Return (x, y) of the center of cell containing provided text 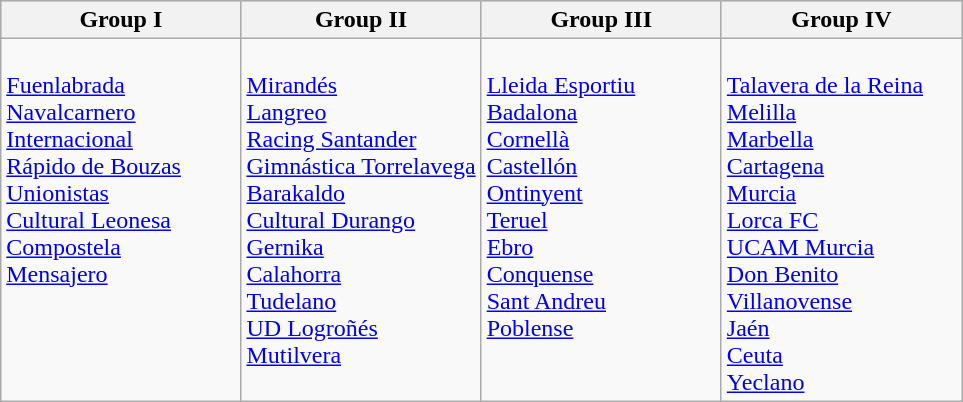
Group III (601, 20)
Group IV (841, 20)
Mirandés Langreo Racing Santander Gimnástica Torrelavega Barakaldo Cultural Durango Gernika Calahorra Tudelano UD Logroñés Mutilvera (361, 220)
Fuenlabrada Navalcarnero Internacional Rápido de Bouzas Unionistas Cultural Leonesa Compostela Mensajero (121, 220)
Lleida Esportiu Badalona Cornellà Castellón Ontinyent Teruel Ebro Conquense Sant Andreu Poblense (601, 220)
Group I (121, 20)
Talavera de la Reina Melilla Marbella Cartagena Murcia Lorca FC UCAM Murcia Don Benito Villanovense Jaén Ceuta Yeclano (841, 220)
Group II (361, 20)
